Provide the [x, y] coordinate of the cell's center where the given text is located.  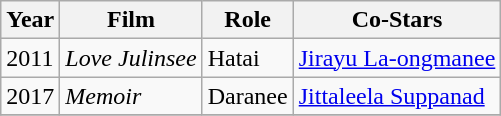
Love Julinsee [131, 58]
Film [131, 20]
Daranee [248, 96]
2011 [30, 58]
2017 [30, 96]
Co-Stars [397, 20]
Hatai [248, 58]
Memoir [131, 96]
Jirayu La-ongmanee [397, 58]
Role [248, 20]
Year [30, 20]
Jittaleela Suppanad [397, 96]
